Detect which cell encompasses the target text, then output its (X, Y) center coordinate. 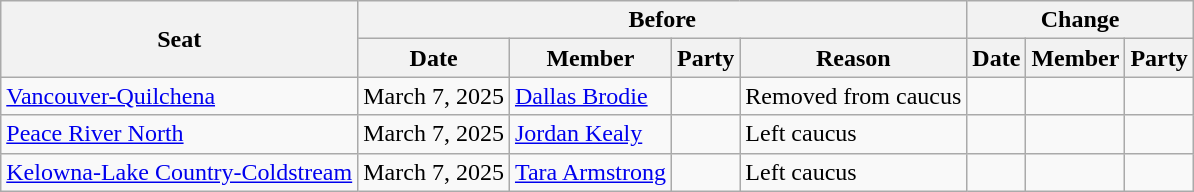
Jordan Kealy (590, 134)
Seat (180, 39)
Before (662, 20)
Reason (854, 58)
Peace River North (180, 134)
Dallas Brodie (590, 96)
Kelowna-Lake Country-Coldstream (180, 172)
Removed from caucus (854, 96)
Vancouver-Quilchena (180, 96)
Change (1080, 20)
Tara Armstrong (590, 172)
